Locate the cell with the specified text and output its (X, Y) center coordinate. 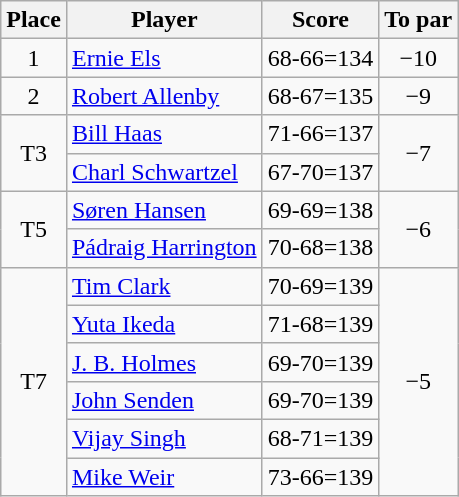
Søren Hansen (164, 210)
J. B. Holmes (164, 362)
Ernie Els (164, 58)
Bill Haas (164, 134)
−6 (418, 229)
68-67=135 (320, 96)
Yuta Ikeda (164, 324)
67-70=137 (320, 172)
T7 (34, 381)
68-66=134 (320, 58)
T3 (34, 153)
Score (320, 20)
70-68=138 (320, 248)
69-69=138 (320, 210)
Charl Schwartzel (164, 172)
71-68=139 (320, 324)
73-66=139 (320, 477)
−7 (418, 153)
Tim Clark (164, 286)
Player (164, 20)
−9 (418, 96)
−10 (418, 58)
Robert Allenby (164, 96)
Vijay Singh (164, 438)
68-71=139 (320, 438)
70-69=139 (320, 286)
John Senden (164, 400)
Pádraig Harrington (164, 248)
To par (418, 20)
T5 (34, 229)
Mike Weir (164, 477)
Place (34, 20)
2 (34, 96)
1 (34, 58)
71-66=137 (320, 134)
−5 (418, 381)
